Locate the cell with the specified text and output its [X, Y] center coordinate. 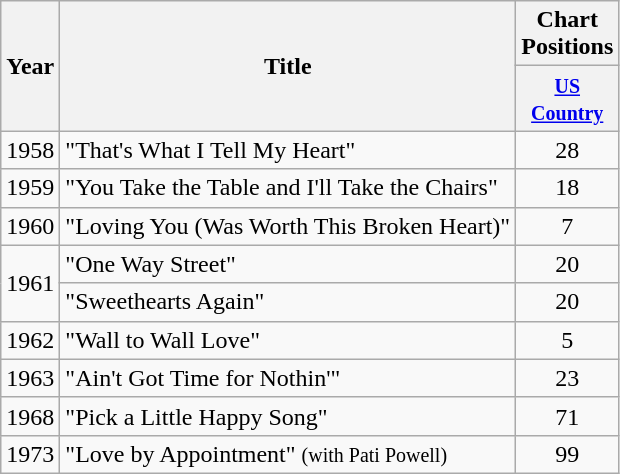
"That's What I Tell My Heart" [288, 150]
"Love by Appointment" (with Pati Powell) [288, 454]
71 [568, 416]
"Loving You (Was Worth This Broken Heart)" [288, 226]
1959 [30, 188]
Year [30, 66]
Title [288, 66]
US Country [568, 98]
1963 [30, 378]
1961 [30, 283]
"Pick a Little Happy Song" [288, 416]
99 [568, 454]
18 [568, 188]
1962 [30, 340]
1968 [30, 416]
"Sweethearts Again" [288, 302]
1960 [30, 226]
Chart Positions [568, 34]
5 [568, 340]
23 [568, 378]
7 [568, 226]
1958 [30, 150]
"Wall to Wall Love" [288, 340]
1973 [30, 454]
"Ain't Got Time for Nothin'" [288, 378]
28 [568, 150]
"One Way Street" [288, 264]
"You Take the Table and I'll Take the Chairs" [288, 188]
